Determine the [X, Y] coordinate at the center of the cell enclosing the given text.  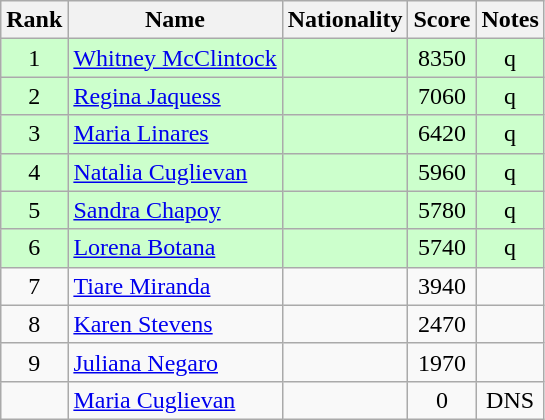
Lorena Botana [175, 248]
6 [34, 248]
DNS [510, 400]
4 [34, 172]
Sandra Chapoy [175, 210]
Juliana Negaro [175, 362]
2470 [442, 324]
5780 [442, 210]
5960 [442, 172]
Regina Jaquess [175, 96]
Karen Stevens [175, 324]
Rank [34, 20]
1 [34, 58]
Name [175, 20]
Tiare Miranda [175, 286]
Nationality [345, 20]
3 [34, 134]
8350 [442, 58]
6420 [442, 134]
Whitney McClintock [175, 58]
Score [442, 20]
Natalia Cuglievan [175, 172]
7 [34, 286]
3940 [442, 286]
7060 [442, 96]
Notes [510, 20]
Maria Linares [175, 134]
1970 [442, 362]
0 [442, 400]
Maria Cuglievan [175, 400]
2 [34, 96]
8 [34, 324]
5 [34, 210]
9 [34, 362]
5740 [442, 248]
